Identify which cell holds the provided text, then report its (X, Y) central coordinate. 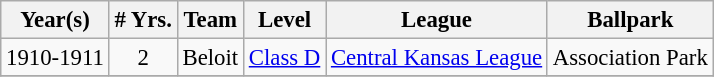
Central Kansas League (437, 58)
Beloit (210, 58)
Year(s) (55, 20)
Team (210, 20)
# Yrs. (143, 20)
1910-1911 (55, 58)
Level (284, 20)
2 (143, 58)
Class D (284, 58)
Association Park (630, 58)
League (437, 20)
Ballpark (630, 20)
